Find where the given text appears and provide that cell's center as [x, y] coordinate. 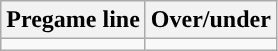
Pregame line [74, 20]
Over/under [210, 20]
